Determine the (X, Y) coordinate at the center of the cell enclosing the given text.  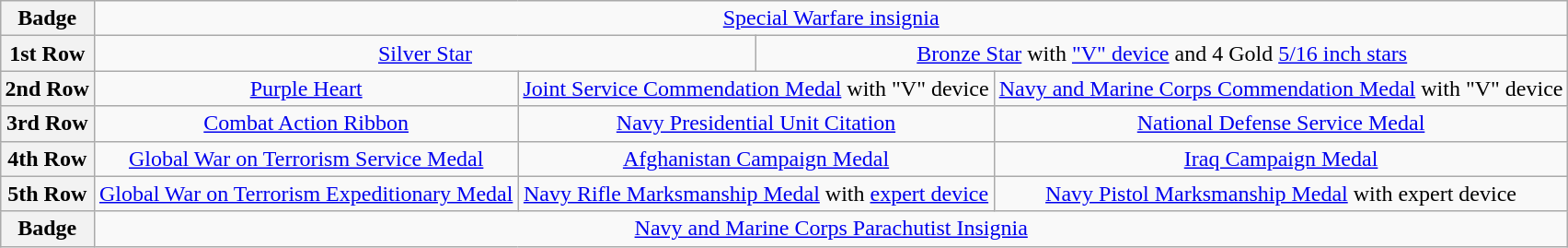
Afghanistan Campaign Medal (756, 159)
Navy and Marine Corps Commendation Medal with "V" device (1281, 89)
1st Row (47, 53)
Iraq Campaign Medal (1281, 159)
Special Warfare insignia (831, 18)
4th Row (47, 159)
Combat Action Ribbon (306, 124)
Global War on Terrorism Service Medal (306, 159)
Navy Rifle Marksmanship Medal with expert device (756, 194)
Silver Star (425, 53)
3rd Row (47, 124)
Navy and Marine Corps Parachutist Insignia (831, 229)
Bronze Star with "V" device and 4 Gold 5/16 inch stars (1162, 53)
5th Row (47, 194)
Joint Service Commendation Medal with "V" device (756, 89)
Navy Presidential Unit Citation (756, 124)
Global War on Terrorism Expeditionary Medal (306, 194)
Purple Heart (306, 89)
National Defense Service Medal (1281, 124)
Navy Pistol Marksmanship Medal with expert device (1281, 194)
2nd Row (47, 89)
